Detect which cell encompasses the target text, then output its (X, Y) center coordinate. 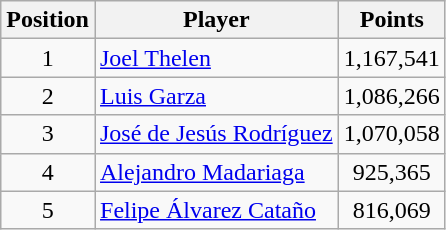
Player (216, 20)
Points (392, 20)
José de Jesús Rodríguez (216, 134)
2 (48, 96)
1,167,541 (392, 58)
1 (48, 58)
Felipe Álvarez Cataño (216, 210)
Alejandro Madariaga (216, 172)
1,086,266 (392, 96)
Joel Thelen (216, 58)
925,365 (392, 172)
Luis Garza (216, 96)
3 (48, 134)
5 (48, 210)
1,070,058 (392, 134)
Position (48, 20)
816,069 (392, 210)
4 (48, 172)
